Find where the given text appears and provide that cell's center as [X, Y] coordinate. 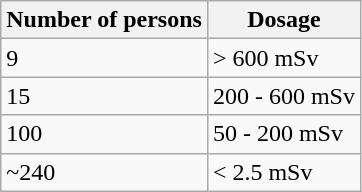
100 [104, 134]
Dosage [284, 20]
50 - 200 mSv [284, 134]
Number of persons [104, 20]
> 600 mSv [284, 58]
~240 [104, 172]
9 [104, 58]
< 2.5 mSv [284, 172]
15 [104, 96]
200 - 600 mSv [284, 96]
